Return the (x, y) coordinate for the center point of the cell that contains the specified text.  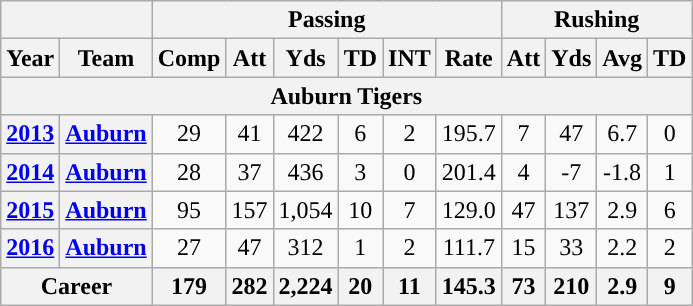
2,224 (306, 286)
73 (523, 286)
6.7 (622, 134)
33 (572, 248)
157 (250, 210)
20 (360, 286)
436 (306, 172)
-1.8 (622, 172)
95 (189, 210)
10 (360, 210)
145.3 (468, 286)
29 (189, 134)
2014 (30, 172)
Rate (468, 58)
1,054 (306, 210)
Rushing (596, 20)
111.7 (468, 248)
11 (410, 286)
41 (250, 134)
Year (30, 58)
137 (572, 210)
201.4 (468, 172)
-7 (572, 172)
2015 (30, 210)
4 (523, 172)
2013 (30, 134)
2.2 (622, 248)
15 (523, 248)
129.0 (468, 210)
Career (77, 286)
INT (410, 58)
Team (106, 58)
37 (250, 172)
179 (189, 286)
Avg (622, 58)
210 (572, 286)
282 (250, 286)
312 (306, 248)
28 (189, 172)
27 (189, 248)
Auburn Tigers (346, 96)
195.7 (468, 134)
Passing (326, 20)
3 (360, 172)
9 (669, 286)
Comp (189, 58)
2016 (30, 248)
422 (306, 134)
